Find where the given text appears and provide that cell's center as (x, y) coordinate. 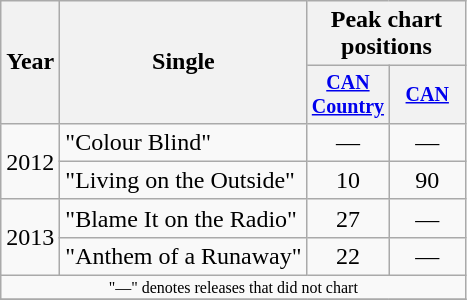
CAN Country (348, 94)
"Blame It on the Radio" (184, 218)
2013 (30, 237)
10 (348, 180)
Year (30, 62)
"Colour Blind" (184, 142)
"Living on the Outside" (184, 180)
Peak chartpositions (386, 34)
27 (348, 218)
Single (184, 62)
"Anthem of a Runaway" (184, 256)
2012 (30, 161)
22 (348, 256)
"—" denotes releases that did not chart (234, 288)
90 (428, 180)
CAN (428, 94)
